Search for the cell housing the specified text and yield its (x, y) center coordinate. 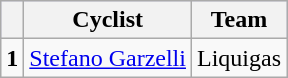
1 (12, 58)
Stefano Garzelli (108, 58)
Cyclist (108, 20)
Liquigas (238, 58)
Team (238, 20)
